For the text-containing cell, return its midpoint in (x, y) coordinate format. 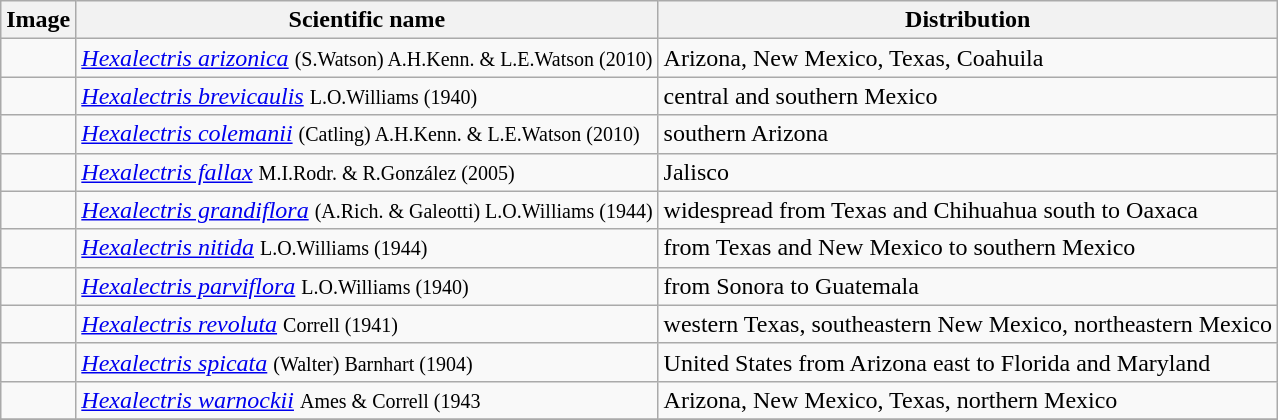
Jalisco (968, 172)
Arizona, New Mexico, Texas, northern Mexico (968, 400)
Distribution (968, 20)
widespread from Texas and Chihuahua south to Oaxaca (968, 210)
Image (38, 20)
Hexalectris revoluta Correll (1941) (367, 324)
Hexalectris spicata (Walter) Barnhart (1904) (367, 362)
Arizona, New Mexico, Texas, Coahuila (968, 58)
Hexalectris grandiflora (A.Rich. & Galeotti) L.O.Williams (1944) (367, 210)
Hexalectris parviflora L.O.Williams (1940) (367, 286)
from Sonora to Guatemala (968, 286)
Hexalectris colemanii (Catling) A.H.Kenn. & L.E.Watson (2010) (367, 134)
Hexalectris brevicaulis L.O.Williams (1940) (367, 96)
Hexalectris warnockii Ames & Correll (1943 (367, 400)
United States from Arizona east to Florida and Maryland (968, 362)
western Texas, southeastern New Mexico, northeastern Mexico (968, 324)
Hexalectris nitida L.O.Williams (1944) (367, 248)
central and southern Mexico (968, 96)
Hexalectris arizonica (S.Watson) A.H.Kenn. & L.E.Watson (2010) (367, 58)
Scientific name (367, 20)
southern Arizona (968, 134)
from Texas and New Mexico to southern Mexico (968, 248)
Hexalectris fallax M.I.Rodr. & R.González (2005) (367, 172)
